For the text-containing cell, return its midpoint in (x, y) coordinate format. 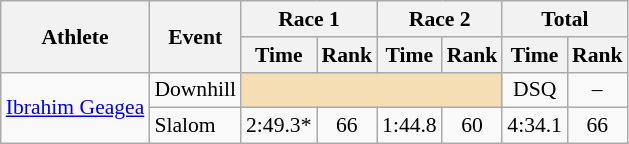
Race 2 (440, 19)
1:44.8 (410, 126)
Downhill (195, 90)
Race 1 (309, 19)
DSQ (534, 90)
Slalom (195, 126)
Ibrahim Geagea (76, 108)
Athlete (76, 36)
– (598, 90)
Event (195, 36)
60 (472, 126)
2:49.3* (278, 126)
Total (564, 19)
4:34.1 (534, 126)
